Output the [x, y] coordinate of the center of the cell containing the given text.  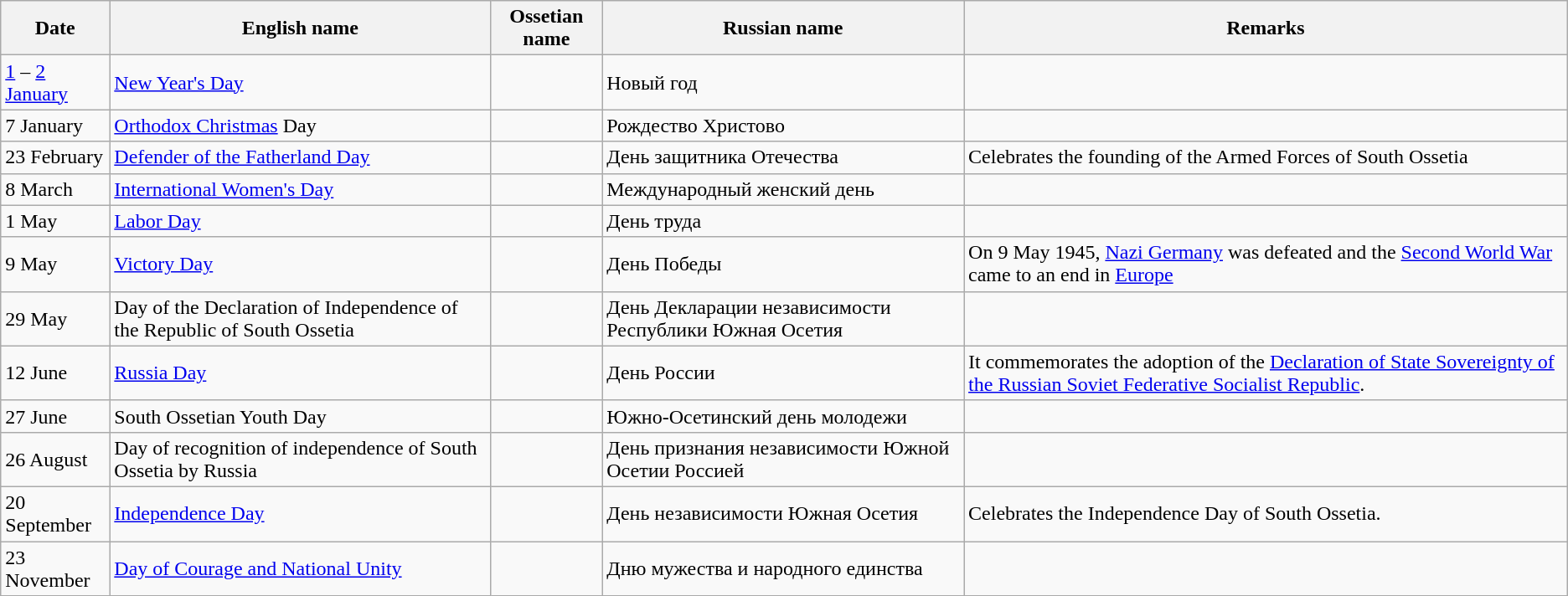
Labor Day [300, 221]
1 – 2 January [55, 82]
День независимости Южная Осетия [783, 514]
Day of recognition of independence of South Ossetia by Russia [300, 459]
International Women's Day [300, 189]
Рождество Христово [783, 126]
Defender of the Fatherland Day [300, 157]
Date [55, 28]
День России [783, 373]
Международный женский день [783, 189]
20 September [55, 514]
29 May [55, 318]
27 June [55, 416]
26 August [55, 459]
It commemorates the adoption of the Declaration of State Sovereignty of the Russian Soviet Federative Socialist Republic. [1266, 373]
7 January [55, 126]
Celebrates the founding of the Armed Forces of South Ossetia [1266, 157]
День защитника Отечества [783, 157]
9 May [55, 265]
Independence Day [300, 514]
Дню мужества и народного единства [783, 568]
Новый год [783, 82]
Ossetian name [546, 28]
1 May [55, 221]
Day of Courage and National Unity [300, 568]
Orthodox Christmas Day [300, 126]
8 March [55, 189]
Celebrates the Independence Day of South Ossetia. [1266, 514]
Remarks [1266, 28]
Day of the Declaration of Independence of the Republic of South Ossetia [300, 318]
Russia Day [300, 373]
Южно-Осетинский день молодежи [783, 416]
День Декларации независимости Республики Южная Осетия [783, 318]
On 9 May 1945, Nazi Germany was defeated and the Second World War came to an end in Europe [1266, 265]
12 June [55, 373]
English name [300, 28]
Russian name [783, 28]
South Ossetian Youth Day [300, 416]
23 November [55, 568]
New Year's Day [300, 82]
23 February [55, 157]
День Победы [783, 265]
День признания независимости Южной Осетии Россией [783, 459]
День труда [783, 221]
Victory Day [300, 265]
